Return the [X, Y] coordinate for the center point of the cell that contains the specified text.  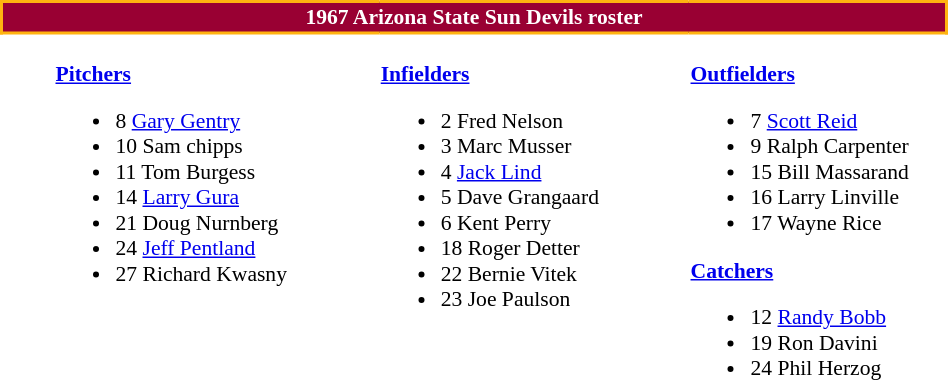
1967 Arizona State Sun Devils roster [474, 18]
